Search for the cell housing the specified text and yield its (X, Y) center coordinate. 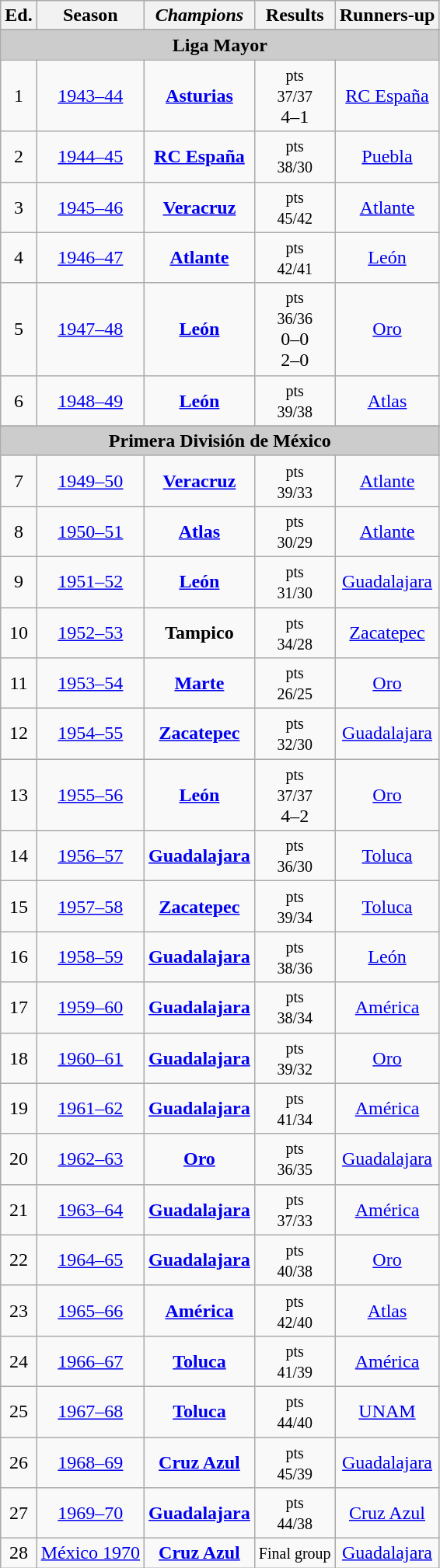
pts39/34 (295, 906)
pts41/39 (295, 1361)
pts36/35 (295, 1159)
pts42/40 (295, 1310)
pts38/34 (295, 1007)
pts36/360–02–0 (295, 329)
8 (19, 531)
6 (19, 401)
Season (90, 16)
16 (19, 957)
Puebla (387, 157)
pts40/38 (295, 1260)
pts26/25 (295, 684)
1953–54 (90, 684)
1 (19, 96)
14 (19, 856)
9 (19, 581)
pts30/29 (295, 531)
Final group (295, 1553)
Runners-up (387, 16)
pts37/374–2 (295, 795)
15 (19, 906)
Liga Mayor (220, 45)
1962–63 (90, 1159)
1957–58 (90, 906)
1948–49 (90, 401)
Champions (200, 16)
3 (19, 207)
23 (19, 1310)
7 (19, 480)
1969–70 (90, 1514)
1967–68 (90, 1411)
Marte (200, 684)
17 (19, 1007)
1956–57 (90, 856)
27 (19, 1514)
Ed. (19, 16)
Results (295, 16)
1966–67 (90, 1361)
1963–64 (90, 1209)
1964–65 (90, 1260)
pts34/28 (295, 632)
19 (19, 1108)
pts44/38 (295, 1514)
1949–50 (90, 480)
Tampico (200, 632)
1960–61 (90, 1058)
2 (19, 157)
pts39/33 (295, 480)
1954–55 (90, 733)
pts32/30 (295, 733)
22 (19, 1260)
1952–53 (90, 632)
pts36/30 (295, 856)
pts37/374–1 (295, 96)
pts45/42 (295, 207)
12 (19, 733)
1951–52 (90, 581)
Asturias (200, 96)
1944–45 (90, 157)
1955–56 (90, 795)
1968–69 (90, 1462)
1958–59 (90, 957)
24 (19, 1361)
4 (19, 258)
pts31/30 (295, 581)
1947–48 (90, 329)
pts38/30 (295, 157)
pts41/34 (295, 1108)
pts44/40 (295, 1411)
pts38/36 (295, 957)
pts37/33 (295, 1209)
1943–44 (90, 96)
pts42/41 (295, 258)
11 (19, 684)
UNAM (387, 1411)
25 (19, 1411)
1950–51 (90, 531)
1961–62 (90, 1108)
26 (19, 1462)
28 (19, 1553)
pts45/39 (295, 1462)
1946–47 (90, 258)
pts39/38 (295, 401)
1945–46 (90, 207)
20 (19, 1159)
Primera División de México (220, 441)
18 (19, 1058)
5 (19, 329)
1959–60 (90, 1007)
México 1970 (90, 1553)
10 (19, 632)
13 (19, 795)
21 (19, 1209)
1965–66 (90, 1310)
pts39/32 (295, 1058)
